For the text-containing cell, return its midpoint in (X, Y) coordinate format. 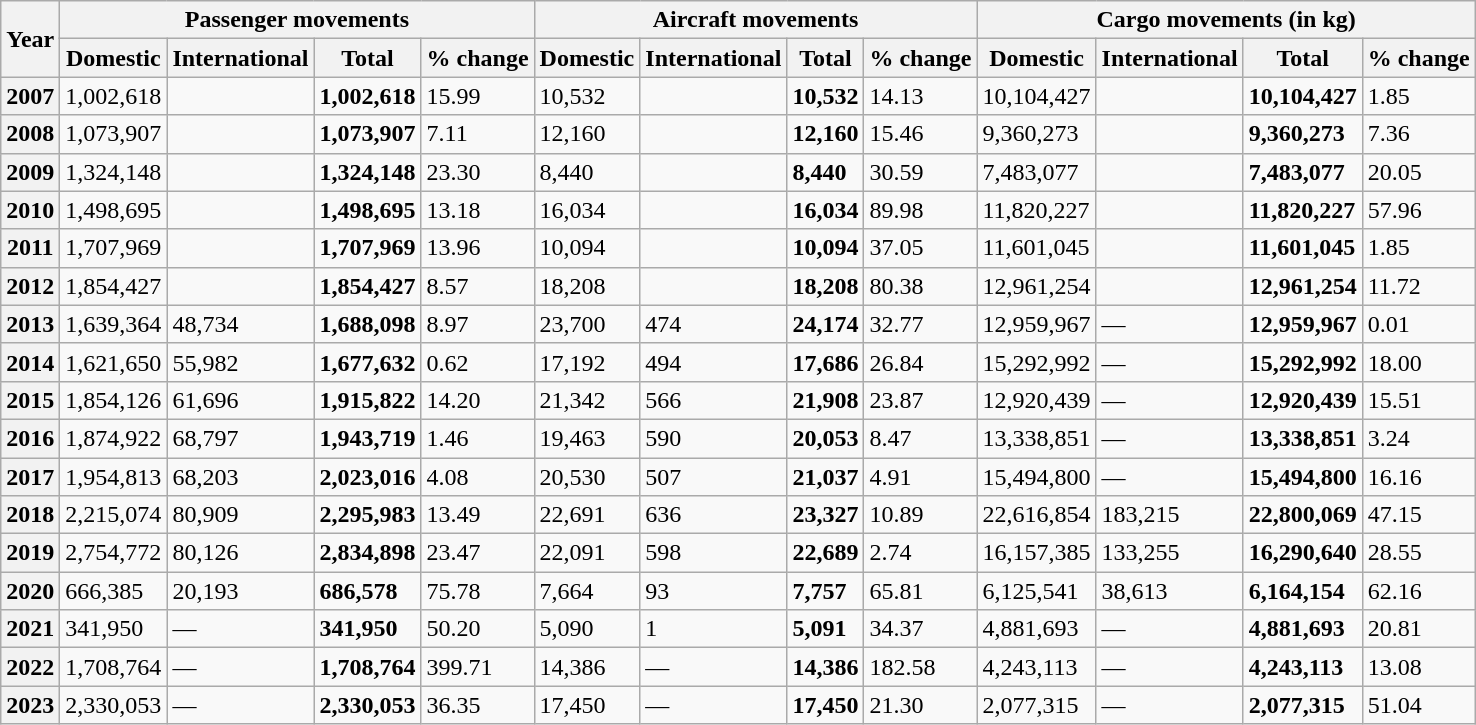
20,193 (240, 591)
133,255 (1170, 553)
7.11 (478, 134)
0.62 (478, 362)
51.04 (1418, 705)
4.91 (920, 477)
38,613 (1170, 591)
399.71 (478, 667)
590 (714, 438)
14.13 (920, 96)
47.15 (1418, 515)
2020 (30, 591)
13.96 (478, 248)
15.51 (1418, 400)
474 (714, 324)
57.96 (1418, 210)
2,295,983 (368, 515)
2018 (30, 515)
1,688,098 (368, 324)
2007 (30, 96)
19,463 (587, 438)
30.59 (920, 172)
36.35 (478, 705)
2014 (30, 362)
6,164,154 (1302, 591)
23,327 (826, 515)
34.37 (920, 629)
1,915,822 (368, 400)
1,874,922 (114, 438)
494 (714, 362)
Year (30, 39)
2.74 (920, 553)
8.57 (478, 286)
2016 (30, 438)
16.16 (1418, 477)
55,982 (240, 362)
1 (714, 629)
182.58 (920, 667)
1.46 (478, 438)
24,174 (826, 324)
2,754,772 (114, 553)
15.46 (920, 134)
26.84 (920, 362)
13.18 (478, 210)
1,954,813 (114, 477)
2012 (30, 286)
2022 (30, 667)
17,686 (826, 362)
686,578 (368, 591)
2009 (30, 172)
15.99 (478, 96)
68,203 (240, 477)
21,342 (587, 400)
Cargo movements (in kg) (1226, 20)
23.30 (478, 172)
93 (714, 591)
48,734 (240, 324)
2019 (30, 553)
7.36 (1418, 134)
20.81 (1418, 629)
666,385 (114, 591)
7,664 (587, 591)
5,091 (826, 629)
20.05 (1418, 172)
2021 (30, 629)
23.47 (478, 553)
2013 (30, 324)
23.87 (920, 400)
22,691 (587, 515)
2008 (30, 134)
4.08 (478, 477)
22,689 (826, 553)
2010 (30, 210)
5,090 (587, 629)
61,696 (240, 400)
7,757 (826, 591)
636 (714, 515)
80,126 (240, 553)
16,290,640 (1302, 553)
80,909 (240, 515)
16,157,385 (1036, 553)
11.72 (1418, 286)
28.55 (1418, 553)
80.38 (920, 286)
65.81 (920, 591)
18.00 (1418, 362)
22,091 (587, 553)
50.20 (478, 629)
68,797 (240, 438)
2015 (30, 400)
10.89 (920, 515)
2011 (30, 248)
Passenger movements (297, 20)
21,908 (826, 400)
1,639,364 (114, 324)
13.08 (1418, 667)
598 (714, 553)
14.20 (478, 400)
2023 (30, 705)
8.97 (478, 324)
75.78 (478, 591)
1,943,719 (368, 438)
17,192 (587, 362)
1,677,632 (368, 362)
22,616,854 (1036, 515)
6,125,541 (1036, 591)
2,215,074 (114, 515)
2,834,898 (368, 553)
2,023,016 (368, 477)
62.16 (1418, 591)
183,215 (1170, 515)
0.01 (1418, 324)
32.77 (920, 324)
21.30 (920, 705)
20,530 (587, 477)
21,037 (826, 477)
1,854,126 (114, 400)
2017 (30, 477)
89.98 (920, 210)
37.05 (920, 248)
Aircraft movements (756, 20)
22,800,069 (1302, 515)
8.47 (920, 438)
566 (714, 400)
3.24 (1418, 438)
23,700 (587, 324)
20,053 (826, 438)
1,621,650 (114, 362)
507 (714, 477)
13.49 (478, 515)
